Identify which cell holds the provided text, then report its (X, Y) central coordinate. 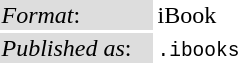
Format: (76, 15)
Published as: (76, 48)
